Pinpoint the cell where the given text exists, returning its [X, Y] midpoint coordinate. 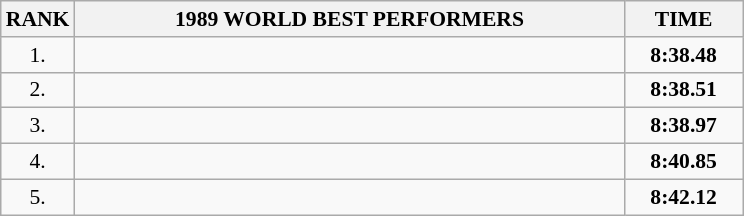
TIME [684, 19]
8:40.85 [684, 162]
2. [38, 90]
5. [38, 197]
8:38.48 [684, 55]
1989 WORLD BEST PERFORMERS [349, 19]
8:38.51 [684, 90]
RANK [38, 19]
8:42.12 [684, 197]
8:38.97 [684, 126]
4. [38, 162]
1. [38, 55]
3. [38, 126]
